Capture the cell that displays the provided text and extract its (X, Y) central coordinate. 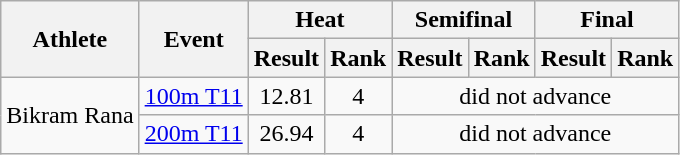
Final (607, 20)
200m T11 (194, 134)
12.81 (286, 96)
26.94 (286, 134)
Athlete (70, 39)
Semifinal (464, 20)
Heat (320, 20)
Bikram Rana (70, 115)
100m T11 (194, 96)
Event (194, 39)
